Pinpoint the cell where the given text exists, returning its [X, Y] midpoint coordinate. 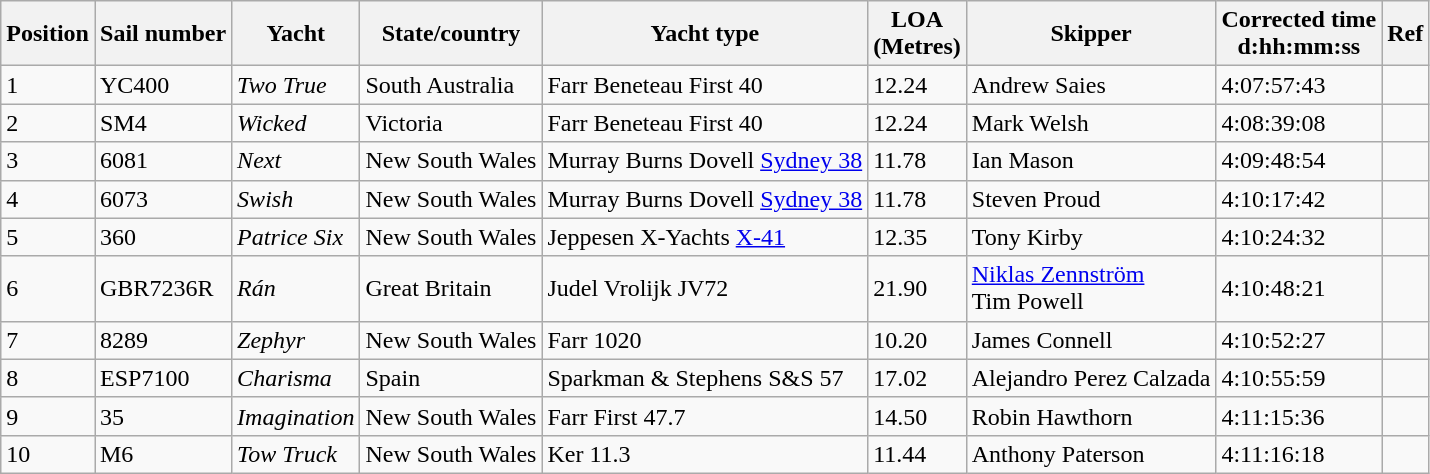
Corrected time d:hh:mm:ss [1299, 34]
Niklas Zennström Tim Powell [1091, 288]
9 [48, 416]
M6 [162, 454]
4:10:24:32 [1299, 237]
ESP7100 [162, 378]
Andrew Saies [1091, 85]
Jeppesen X-Yachts X-41 [705, 237]
LOA (Metres) [918, 34]
Spain [451, 378]
Farr 1020 [705, 340]
4:10:55:59 [1299, 378]
Next [296, 161]
4:10:52:27 [1299, 340]
Sparkman & Stephens S&S 57 [705, 378]
6 [48, 288]
Charisma [296, 378]
Yacht [296, 34]
14.50 [918, 416]
Two True [296, 85]
Robin Hawthorn [1091, 416]
35 [162, 416]
6081 [162, 161]
4:07:57:43 [1299, 85]
Imagination [296, 416]
Victoria [451, 123]
Yacht type [705, 34]
10.20 [918, 340]
4:09:48:54 [1299, 161]
SM4 [162, 123]
Farr First 47.7 [705, 416]
8 [48, 378]
Steven Proud [1091, 199]
Alejandro Perez Calzada [1091, 378]
Skipper [1091, 34]
5 [48, 237]
12.35 [918, 237]
Sail number [162, 34]
1 [48, 85]
360 [162, 237]
Patrice Six [296, 237]
6073 [162, 199]
Judel Vrolijk JV72 [705, 288]
GBR7236R [162, 288]
State/country [451, 34]
4:10:48:21 [1299, 288]
YC400 [162, 85]
Anthony Paterson [1091, 454]
Position [48, 34]
South Australia [451, 85]
Great Britain [451, 288]
4:08:39:08 [1299, 123]
James Connell [1091, 340]
8289 [162, 340]
Rán [296, 288]
Ref [1406, 34]
Zephyr [296, 340]
Mark Welsh [1091, 123]
17.02 [918, 378]
11.44 [918, 454]
4 [48, 199]
7 [48, 340]
4:11:16:18 [1299, 454]
2 [48, 123]
Tony Kirby [1091, 237]
Tow Truck [296, 454]
Wicked [296, 123]
4:11:15:36 [1299, 416]
3 [48, 161]
10 [48, 454]
4:10:17:42 [1299, 199]
Swish [296, 199]
Ian Mason [1091, 161]
Ker 11.3 [705, 454]
21.90 [918, 288]
